For the text-containing cell, return its midpoint in [x, y] coordinate format. 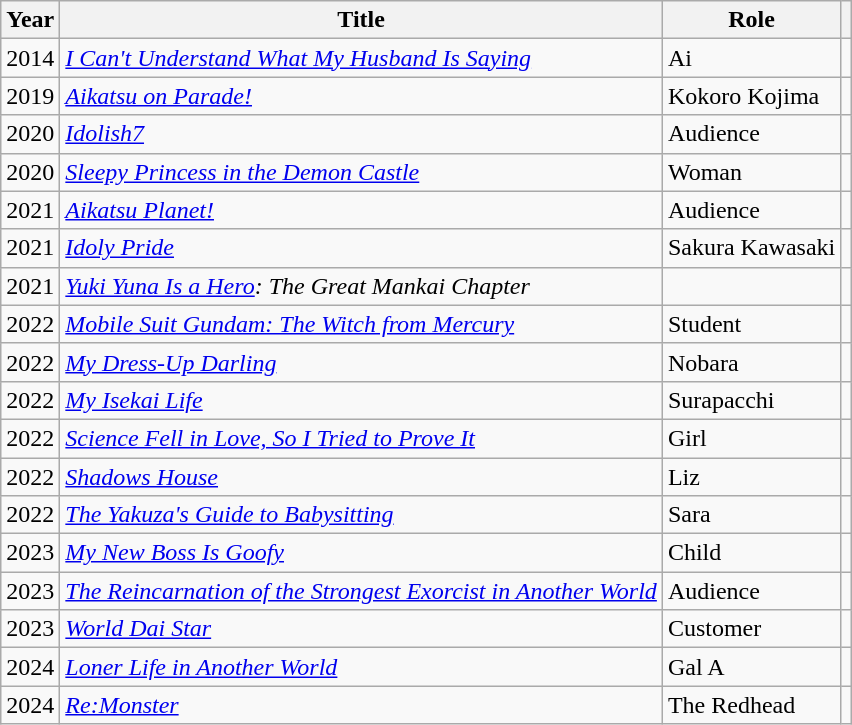
Sara [751, 515]
Idoly Pride [362, 248]
The Yakuza's Guide to Babysitting [362, 515]
Idolish7 [362, 134]
Mobile Suit Gundam: The Witch from Mercury [362, 324]
Student [751, 324]
My New Boss Is Goofy [362, 553]
Aikatsu Planet! [362, 210]
Aikatsu on Parade! [362, 96]
Re:Monster [362, 705]
Kokoro Kojima [751, 96]
World Dai Star [362, 629]
Role [751, 20]
Title [362, 20]
Loner Life in Another World [362, 667]
Girl [751, 438]
Sakura Kawasaki [751, 248]
Child [751, 553]
Liz [751, 477]
2019 [30, 96]
Shadows House [362, 477]
Sleepy Princess in the Demon Castle [362, 172]
Year [30, 20]
The Reincarnation of the Strongest Exorcist in Another World [362, 591]
Ai [751, 58]
Customer [751, 629]
Science Fell in Love, So I Tried to Prove It [362, 438]
Nobara [751, 362]
Gal A [751, 667]
Woman [751, 172]
2014 [30, 58]
I Can't Understand What My Husband Is Saying [362, 58]
Yuki Yuna Is a Hero: The Great Mankai Chapter [362, 286]
Surapacchi [751, 400]
My Dress-Up Darling [362, 362]
The Redhead [751, 705]
My Isekai Life [362, 400]
